Search for the cell housing the specified text and yield its [X, Y] center coordinate. 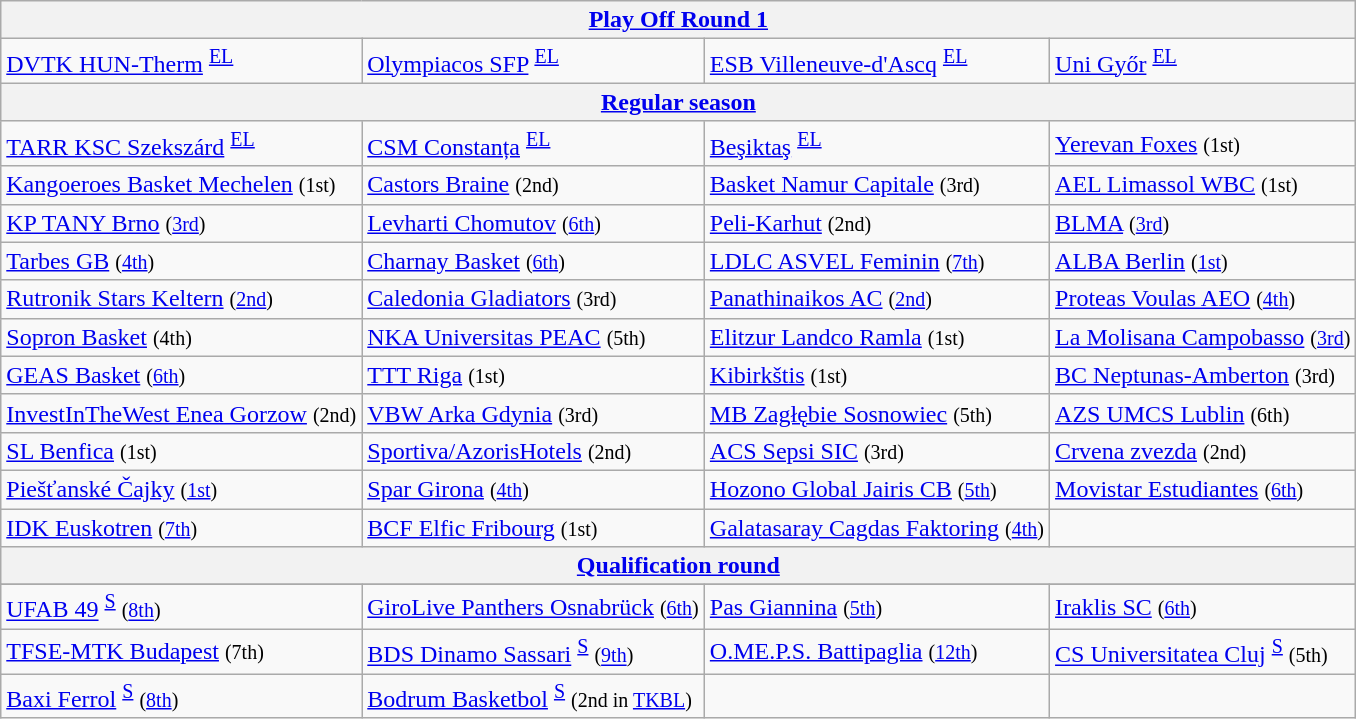
Castors Braine (2nd) [534, 185]
BDS Dinamo Sassari S (9th) [534, 652]
BCF Elfic Fribourg (1st) [534, 528]
Proteas Voulas AEO (4th) [1203, 299]
TFSE-MTK Budapest (7th) [182, 652]
Spar Girona (4th) [534, 489]
AZS UMCS Lublin (6th) [1203, 413]
MB Zagłębie Sosnowiec (5th) [876, 413]
ALBA Berlin (1st) [1203, 261]
Uni Győr EL [1203, 62]
Tarbes GB (4th) [182, 261]
LDLC ASVEL Feminin (7th) [876, 261]
ACS Sepsi SIC (3rd) [876, 451]
Caledonia Gladiators (3rd) [534, 299]
BC Neptunas-Amberton (3rd) [1203, 375]
KP TANY Brno (3rd) [182, 223]
Sopron Basket (4th) [182, 337]
Iraklis SC (6th) [1203, 608]
Galatasaray Cagdas Faktoring (4th) [876, 528]
Hozono Global Jairis CB (5th) [876, 489]
Bodrum Basketbol S (2nd in TKBL) [534, 696]
Elitzur Landco Ramla (1st) [876, 337]
Baxi Ferrol S (8th) [182, 696]
La Molisana Campobasso (3rd) [1203, 337]
Charnay Basket (6th) [534, 261]
InvestInTheWest Enea Gorzow (2nd) [182, 413]
Rutronik Stars Keltern (2nd) [182, 299]
DVTK HUN-Therm EL [182, 62]
Play Off Round 1 [678, 20]
TTT Riga (1st) [534, 375]
GiroLive Panthers Osnabrück (6th) [534, 608]
Regular season [678, 102]
Panathinaikos AC (2nd) [876, 299]
CS Universitatea Cluj S (5th) [1203, 652]
Pas Giannina (5th) [876, 608]
Kangoeroes Basket Mechelen (1st) [182, 185]
Olympiacos SFP EL [534, 62]
BLMA (3rd) [1203, 223]
Movistar Estudiantes (6th) [1203, 489]
SL Benfica (1st) [182, 451]
IDK Euskotren (7th) [182, 528]
TARR KSC Szekszárd EL [182, 144]
Basket Namur Capitale (3rd) [876, 185]
Qualification round [678, 566]
CSM Constanța EL [534, 144]
VBW Arka Gdynia (3rd) [534, 413]
Levharti Chomutov (6th) [534, 223]
UFAB 49 S (8th) [182, 608]
Beşiktaş EL [876, 144]
Kibirkštis (1st) [876, 375]
GEAS Basket (6th) [182, 375]
Crvena zvezda (2nd) [1203, 451]
NKA Universitas PEAC (5th) [534, 337]
O.ME.P.S. Battipaglia (12th) [876, 652]
ESB Villeneuve-d'Ascq EL [876, 62]
Sportiva/AzorisHotels (2nd) [534, 451]
Piešťanské Čajky (1st) [182, 489]
Yerevan Foxes (1st) [1203, 144]
AEL Limassol WBC (1st) [1203, 185]
Peli-Karhut (2nd) [876, 223]
